Provide the [x, y] coordinate of the cell's center where the given text is located.  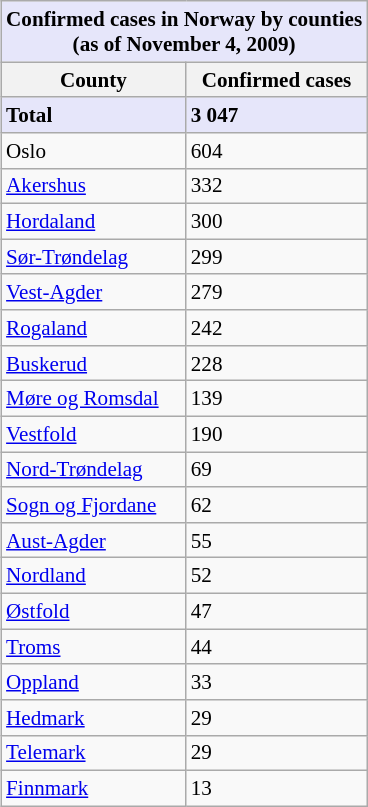
279 [276, 292]
Finnmark [94, 788]
Vest-Agder [94, 292]
Østfold [94, 610]
Møre og Romsdal [94, 398]
604 [276, 150]
300 [276, 222]
Vestfold [94, 434]
Nord-Trøndelag [94, 470]
Telemark [94, 752]
Troms [94, 646]
Confirmed cases in Norway by counties(as of November 4, 2009) [184, 32]
Hordaland [94, 222]
242 [276, 328]
3 047 [276, 114]
47 [276, 610]
13 [276, 788]
52 [276, 576]
Buskerud [94, 362]
139 [276, 398]
Akershus [94, 186]
62 [276, 504]
69 [276, 470]
299 [276, 256]
332 [276, 186]
190 [276, 434]
Sør-Trøndelag [94, 256]
County [94, 80]
Sogn og Fjordane [94, 504]
55 [276, 540]
228 [276, 362]
Rogaland [94, 328]
Total [94, 114]
Confirmed cases [276, 80]
Aust-Agder [94, 540]
Oppland [94, 682]
44 [276, 646]
Hedmark [94, 718]
33 [276, 682]
Oslo [94, 150]
Nordland [94, 576]
